Detect which cell encompasses the target text, then output its (X, Y) center coordinate. 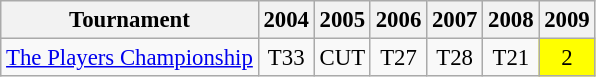
2004 (286, 20)
The Players Championship (130, 58)
2005 (342, 20)
T28 (455, 58)
T27 (398, 58)
2 (567, 58)
T21 (511, 58)
2006 (398, 20)
Tournament (130, 20)
2008 (511, 20)
2007 (455, 20)
T33 (286, 58)
CUT (342, 58)
2009 (567, 20)
